Detect which cell encompasses the target text, then output its (x, y) center coordinate. 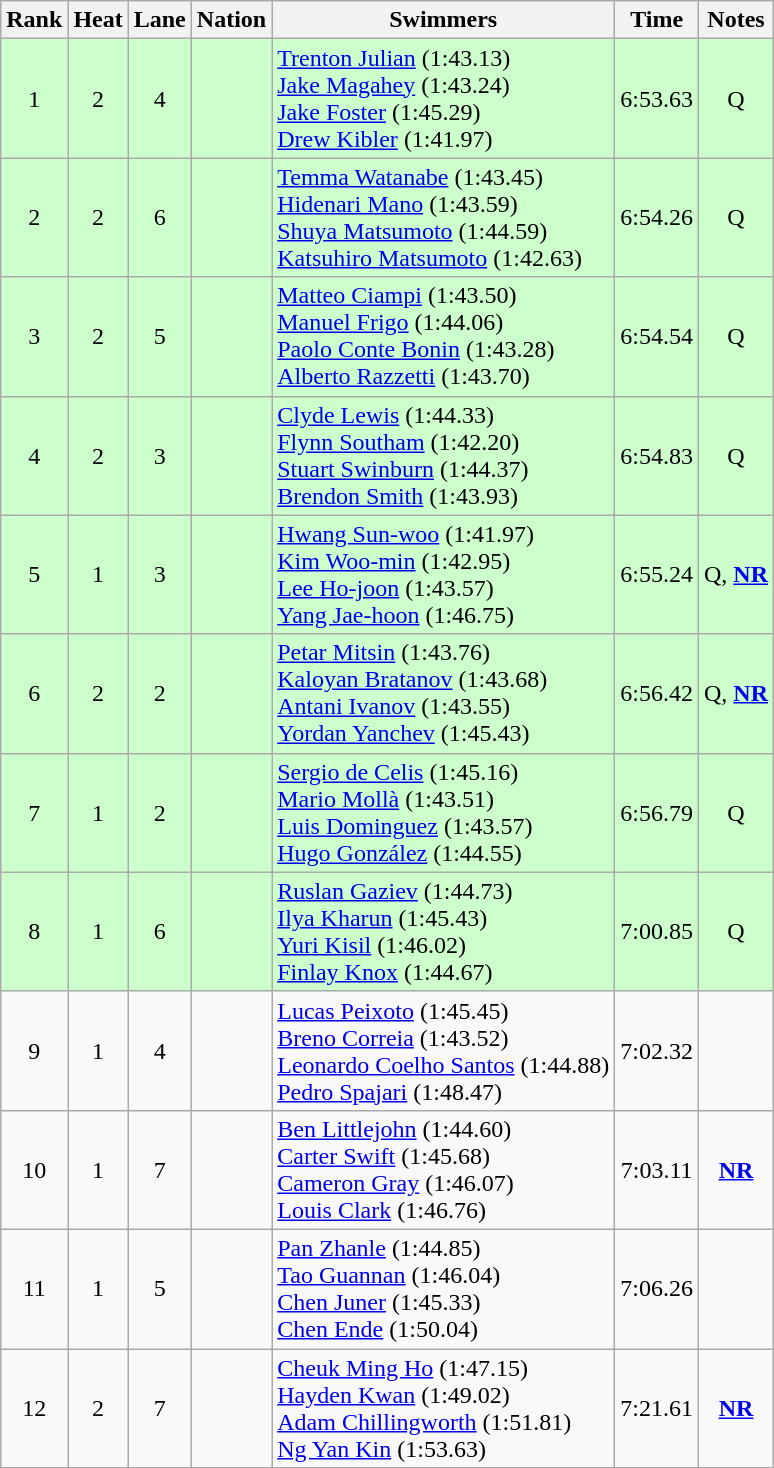
11 (34, 1288)
6:56.79 (657, 812)
Heat (98, 20)
7:03.11 (657, 1170)
Petar Mitsin (1:43.76)Kaloyan Bratanov (1:43.68)Antani Ivanov (1:43.55)Yordan Yanchev (1:45.43) (444, 694)
7:06.26 (657, 1288)
Rank (34, 20)
Hwang Sun-woo (1:41.97)Kim Woo-min (1:42.95)Lee Ho-joon (1:43.57)Yang Jae-hoon (1:46.75) (444, 574)
6:55.24 (657, 574)
Sergio de Celis (1:45.16)Mario Mollà (1:43.51)Luis Dominguez (1:43.57)Hugo González (1:44.55) (444, 812)
Time (657, 20)
9 (34, 1050)
6:56.42 (657, 694)
Ruslan Gaziev (1:44.73)Ilya Kharun (1:45.43)Yuri Kisil (1:46.02)Finlay Knox (1:44.67) (444, 932)
Cheuk Ming Ho (1:47.15)Hayden Kwan (1:49.02)Adam Chillingworth (1:51.81)Ng Yan Kin (1:53.63) (444, 1408)
6:53.63 (657, 98)
10 (34, 1170)
Clyde Lewis (1:44.33)Flynn Southam (1:42.20)Stuart Swinburn (1:44.37)Brendon Smith (1:43.93) (444, 456)
Notes (736, 20)
8 (34, 932)
6:54.26 (657, 218)
Swimmers (444, 20)
6:54.54 (657, 336)
7:00.85 (657, 932)
7:02.32 (657, 1050)
Trenton Julian (1:43.13)Jake Magahey (1:43.24)Jake Foster (1:45.29)Drew Kibler (1:41.97) (444, 98)
Nation (231, 20)
Ben Littlejohn (1:44.60)Carter Swift (1:45.68)Cameron Gray (1:46.07)Louis Clark (1:46.76) (444, 1170)
6:54.83 (657, 456)
Lane (160, 20)
Pan Zhanle (1:44.85)Tao Guannan (1:46.04)Chen Juner (1:45.33)Chen Ende (1:50.04) (444, 1288)
12 (34, 1408)
7:21.61 (657, 1408)
Lucas Peixoto (1:45.45)Breno Correia (1:43.52)Leonardo Coelho Santos (1:44.88)Pedro Spajari (1:48.47) (444, 1050)
Temma Watanabe (1:43.45)Hidenari Mano (1:43.59)Shuya Matsumoto (1:44.59)Katsuhiro Matsumoto (1:42.63) (444, 218)
Matteo Ciampi (1:43.50)Manuel Frigo (1:44.06)Paolo Conte Bonin (1:43.28)Alberto Razzetti (1:43.70) (444, 336)
